Detect which cell encompasses the target text, then output its [x, y] center coordinate. 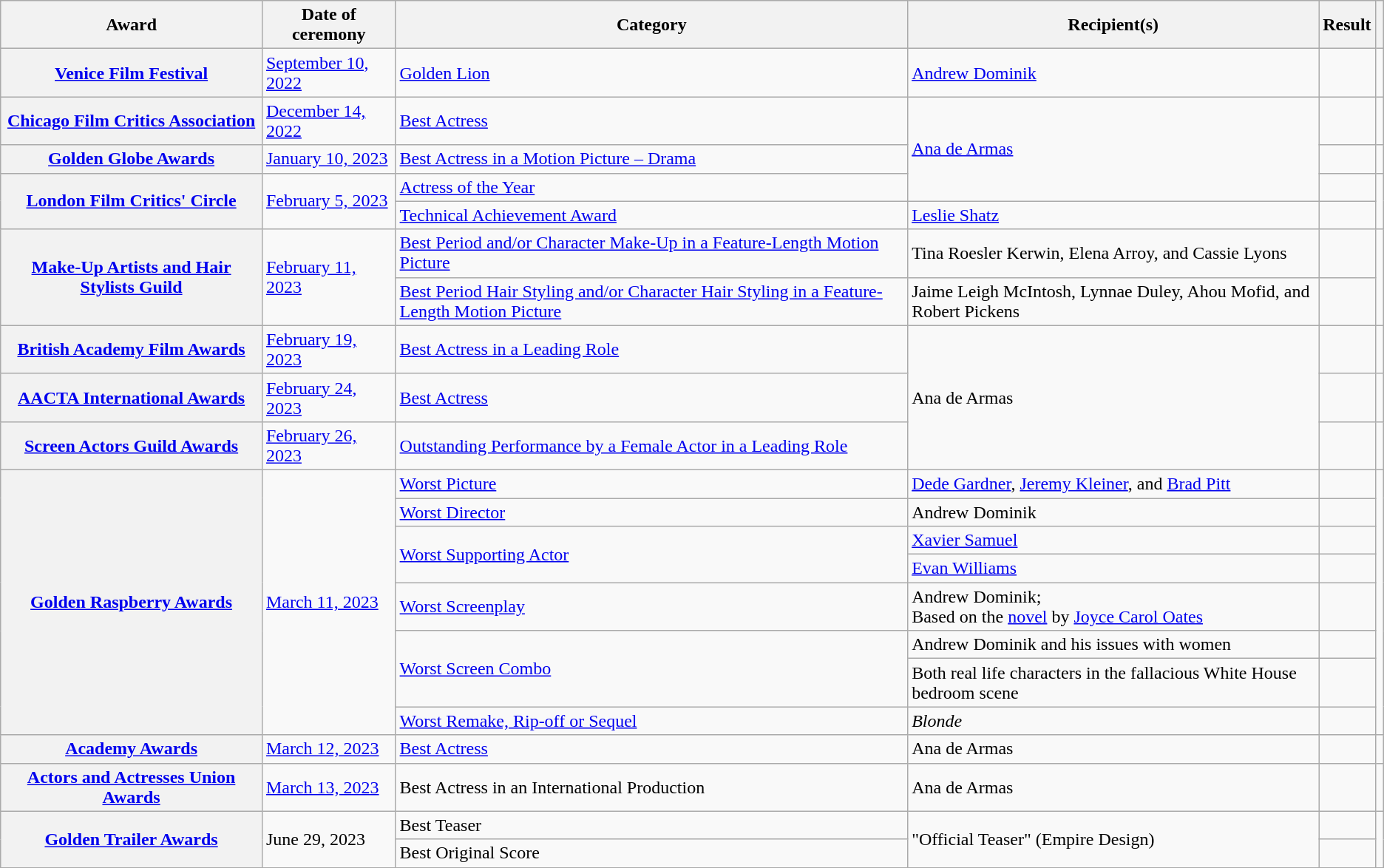
British Academy Film Awards [132, 349]
Actors and Actresses Union Awards [132, 787]
December 14, 2022 [328, 121]
Golden Globe Awards [132, 159]
Both real life characters in the fallacious White House bedroom scene [1113, 683]
Actress of the Year [652, 187]
Best Period and/or Character Make-Up in a Feature-Length Motion Picture [652, 253]
Worst Screen Combo [652, 668]
Venice Film Festival [132, 72]
March 12, 2023 [328, 749]
Best Actress in a Leading Role [652, 349]
Worst Picture [652, 484]
"Official Teaser" (Empire Design) [1113, 839]
March 11, 2023 [328, 602]
Worst Director [652, 512]
Recipient(s) [1113, 25]
Result [1347, 25]
Screen Actors Guild Awards [132, 445]
Blonde [1113, 721]
Dede Gardner, Jeremy Kleiner, and Brad Pitt [1113, 484]
Make-Up Artists and Hair Stylists Guild [132, 277]
Category [652, 25]
Leslie Shatz [1113, 215]
Andrew Dominik and his issues with women [1113, 645]
January 10, 2023 [328, 159]
Outstanding Performance by a Female Actor in a Leading Role [652, 445]
March 13, 2023 [328, 787]
Evan Williams [1113, 569]
Best Actress in an International Production [652, 787]
London Film Critics' Circle [132, 201]
February 19, 2023 [328, 349]
Xavier Samuel [1113, 540]
Best Actress in a Motion Picture – Drama [652, 159]
February 26, 2023 [328, 445]
February 11, 2023 [328, 277]
June 29, 2023 [328, 839]
February 24, 2023 [328, 398]
AACTA International Awards [132, 398]
Technical Achievement Award [652, 215]
September 10, 2022 [328, 72]
Best Original Score [652, 853]
Worst Remake, Rip-off or Sequel [652, 721]
Chicago Film Critics Association [132, 121]
Worst Screenplay [652, 606]
February 5, 2023 [328, 201]
Best Teaser [652, 825]
Golden Lion [652, 72]
Jaime Leigh McIntosh, Lynnae Duley, Ahou Mofid, and Robert Pickens [1113, 302]
Tina Roesler Kerwin, Elena Arroy, and Cassie Lyons [1113, 253]
Golden Trailer Awards [132, 839]
Andrew Dominik; Based on the novel by Joyce Carol Oates [1113, 606]
Date of ceremony [328, 25]
Worst Supporting Actor [652, 555]
Golden Raspberry Awards [132, 602]
Award [132, 25]
Academy Awards [132, 749]
Best Period Hair Styling and/or Character Hair Styling in a Feature-Length Motion Picture [652, 302]
